Return [X, Y] of the center of cell containing provided text 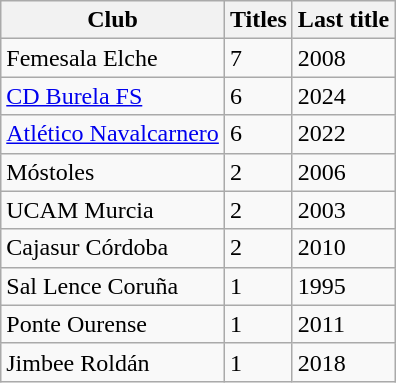
2024 [343, 96]
Club [113, 20]
2006 [343, 172]
Sal Lence Coruña [113, 286]
2022 [343, 134]
Cajasur Córdoba [113, 248]
Femesala Elche [113, 58]
Móstoles [113, 172]
7 [258, 58]
2018 [343, 362]
Jimbee Roldán [113, 362]
Last title [343, 20]
1995 [343, 286]
Titles [258, 20]
CD Burela FS [113, 96]
Ponte Ourense [113, 324]
UCAM Murcia [113, 210]
2010 [343, 248]
2011 [343, 324]
2003 [343, 210]
Atlético Navalcarnero [113, 134]
2008 [343, 58]
